Search for the cell housing the specified text and yield its [x, y] center coordinate. 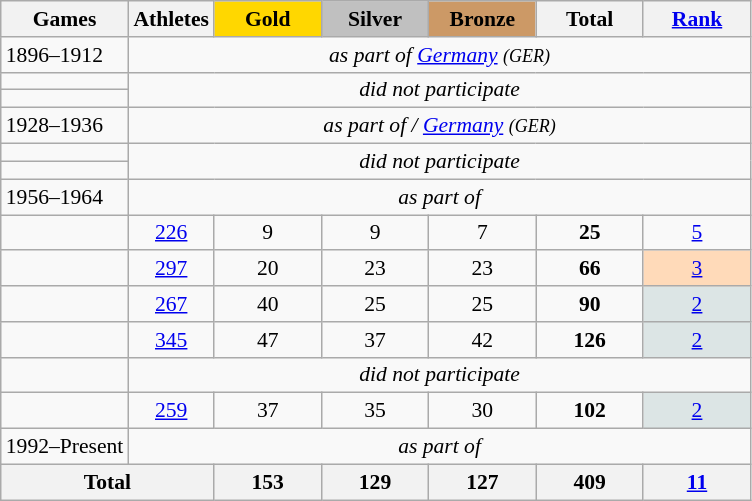
297 [171, 269]
409 [590, 482]
7 [482, 233]
as part of / Germany (GER) [439, 126]
as part of Germany (GER) [439, 55]
Athletes [171, 19]
Rank [696, 19]
Gold [268, 19]
129 [374, 482]
35 [374, 411]
Games [65, 19]
40 [268, 304]
127 [482, 482]
1928–1936 [65, 126]
66 [590, 269]
11 [696, 482]
267 [171, 304]
1896–1912 [65, 55]
20 [268, 269]
1956–1964 [65, 197]
47 [268, 340]
259 [171, 411]
Bronze [482, 19]
226 [171, 233]
5 [696, 233]
42 [482, 340]
153 [268, 482]
Silver [374, 19]
345 [171, 340]
102 [590, 411]
90 [590, 304]
126 [590, 340]
30 [482, 411]
3 [696, 269]
1992–Present [65, 447]
